Locate the cell with the specified text and output its (x, y) center coordinate. 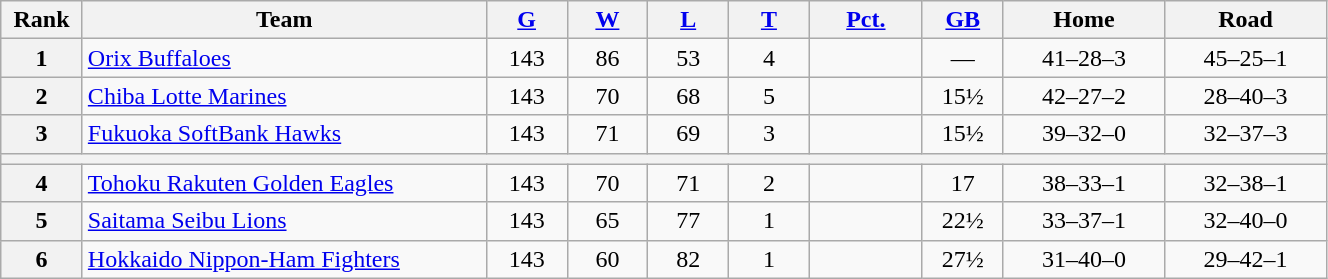
17 (962, 183)
Pct. (866, 20)
60 (608, 259)
86 (608, 58)
Hokkaido Nippon-Ham Fighters (284, 259)
Fukuoka SoftBank Hawks (284, 134)
29–42–1 (1246, 259)
32–40–0 (1246, 221)
— (962, 58)
68 (688, 96)
Tohoku Rakuten Golden Eagles (284, 183)
33–37–1 (1084, 221)
G (526, 20)
32–38–1 (1246, 183)
T (770, 20)
65 (608, 221)
28–40–3 (1246, 96)
6 (42, 259)
42–27–2 (1084, 96)
53 (688, 58)
Home (1084, 20)
38–33–1 (1084, 183)
Chiba Lotte Marines (284, 96)
69 (688, 134)
39–32–0 (1084, 134)
Orix Buffaloes (284, 58)
32–37–3 (1246, 134)
77 (688, 221)
27½ (962, 259)
GB (962, 20)
45–25–1 (1246, 58)
22½ (962, 221)
L (688, 20)
Team (284, 20)
Road (1246, 20)
Rank (42, 20)
31–40–0 (1084, 259)
41–28–3 (1084, 58)
82 (688, 259)
Saitama Seibu Lions (284, 221)
W (608, 20)
